Return the (x, y) coordinate for the center point of the cell that contains the specified text.  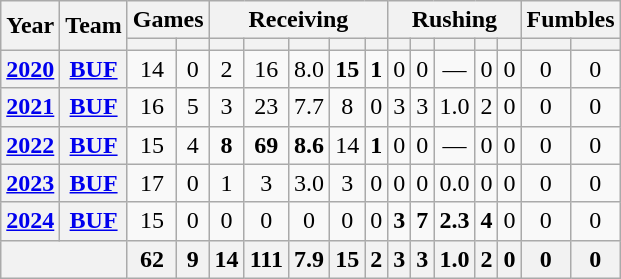
5 (193, 107)
2022 (30, 145)
2023 (30, 183)
Fumbles (570, 20)
2024 (30, 221)
Year (30, 26)
Games (168, 20)
62 (152, 259)
0.0 (454, 183)
8.6 (310, 145)
3.0 (310, 183)
7.7 (310, 107)
111 (266, 259)
7 (422, 221)
23 (266, 107)
Receiving (298, 20)
8.0 (310, 69)
17 (152, 183)
2021 (30, 107)
2020 (30, 69)
7.9 (310, 259)
69 (266, 145)
9 (193, 259)
2.3 (454, 221)
Rushing (454, 20)
Team (94, 26)
